Extract the [x, y] coordinate from the center of the cell holding the provided text.  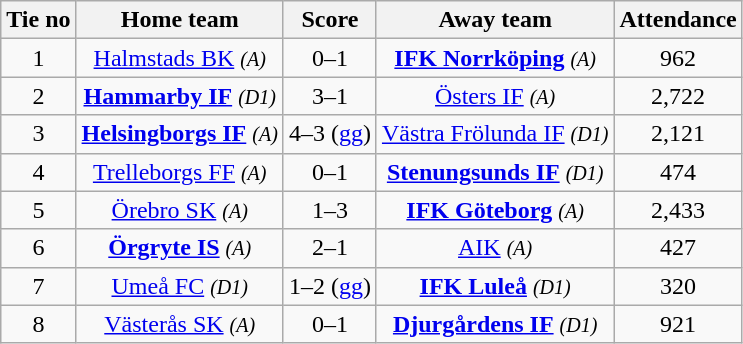
3 [38, 134]
7 [38, 286]
IFK Luleå (D1) [494, 286]
Trelleborgs FF (A) [180, 172]
Home team [180, 20]
Örgryte IS (A) [180, 248]
320 [678, 286]
8 [38, 324]
Attendance [678, 20]
Tie no [38, 20]
IFK Göteborg (A) [494, 210]
AIK (A) [494, 248]
2 [38, 96]
427 [678, 248]
Västra Frölunda IF (D1) [494, 134]
Halmstads BK (A) [180, 58]
Örebro SK (A) [180, 210]
2,121 [678, 134]
2,433 [678, 210]
3–1 [330, 96]
1–3 [330, 210]
2–1 [330, 248]
4–3 (gg) [330, 134]
1–2 (gg) [330, 286]
962 [678, 58]
474 [678, 172]
Away team [494, 20]
921 [678, 324]
Hammarby IF (D1) [180, 96]
5 [38, 210]
Score [330, 20]
2,722 [678, 96]
Östers IF (A) [494, 96]
Djurgårdens IF (D1) [494, 324]
6 [38, 248]
4 [38, 172]
Stenungsunds IF (D1) [494, 172]
Västerås SK (A) [180, 324]
IFK Norrköping (A) [494, 58]
1 [38, 58]
Helsingborgs IF (A) [180, 134]
Umeå FC (D1) [180, 286]
